Detect which cell encompasses the target text, then output its [X, Y] center coordinate. 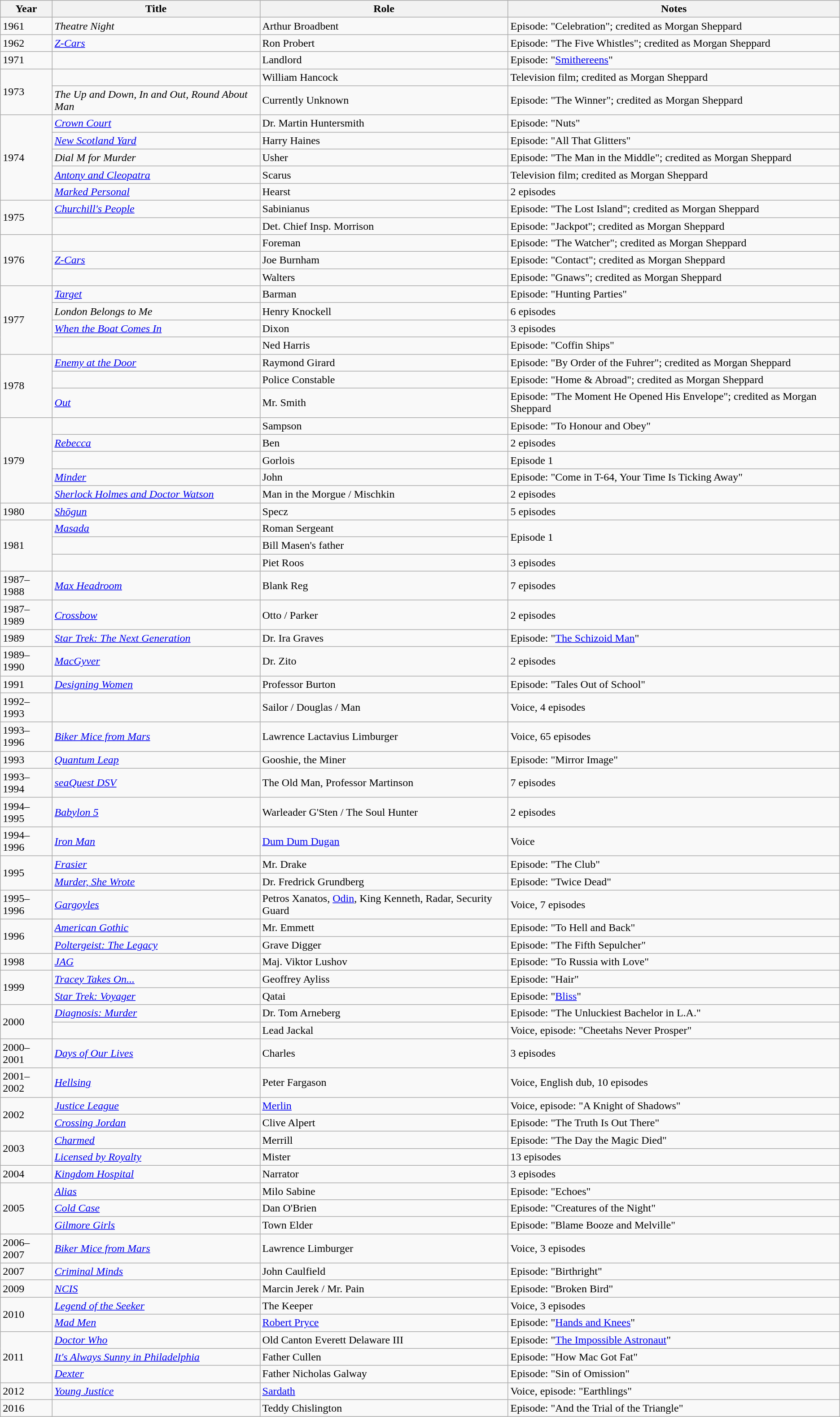
NCIS [156, 1289]
Dan O'Brien [384, 1208]
Iron Man [156, 841]
Geoffrey Ayliss [384, 979]
Quantum Leap [156, 760]
Gorlois [384, 460]
Police Constable [384, 380]
When the Boat Comes In [156, 328]
Gargoyles [156, 905]
1993–1996 [26, 737]
1987–1989 [26, 615]
Joe Burnham [384, 260]
2005 [26, 1208]
Shōgun [156, 511]
Episode: "Creatures of the Night" [674, 1208]
Enemy at the Door [156, 363]
Sherlock Holmes and Doctor Watson [156, 494]
Qatai [384, 996]
Episode: "Coffin Ships" [674, 346]
Episode: "The Unluckiest Bachelor in L.A." [674, 1013]
Episode: "To Russia with Love" [674, 962]
Ned Harris [384, 346]
MacGyver [156, 661]
Det. Chief Insp. Morrison [384, 226]
Dr. Martin Huntersmith [384, 123]
Old Canton Everett Delaware III [384, 1340]
2007 [26, 1272]
2006–2007 [26, 1248]
Charmed [156, 1140]
Lawrence Lactavius Limburger [384, 737]
Town Elder [384, 1225]
Ben [384, 443]
Dr. Tom Arneberg [384, 1013]
New Scotland Yard [156, 140]
Roman Sergeant [384, 529]
1999 [26, 988]
Cold Case [156, 1208]
Man in the Morgue / Mischkin [384, 494]
Bill Masen's father [384, 546]
Currently Unknown [384, 101]
2003 [26, 1148]
The Up and Down, In and Out, Round About Man [156, 101]
Blank Reg [384, 586]
Young Justice [156, 1391]
Dial M for Murder [156, 157]
Star Trek: The Next Generation [156, 638]
Professor Burton [384, 684]
Dr. Zito [384, 661]
Star Trek: Voyager [156, 996]
Lawrence Limburger [384, 1248]
Episode: "The Moment He Opened His Envelope"; credited as Morgan Sheppard [674, 403]
Mr. Smith [384, 403]
Episode: "Sin of Omission" [674, 1374]
Notes [674, 9]
Clive Alpert [384, 1123]
Episode: "All That Glitters" [674, 140]
Dixon [384, 328]
Piet Roos [384, 563]
seaQuest DSV [156, 783]
1961 [26, 26]
Charles [384, 1054]
Poltergeist: The Legacy [156, 945]
Episode: "Twice Dead" [674, 882]
Tracey Takes On... [156, 979]
Voice, episode: "A Knight of Shadows" [674, 1106]
London Belongs to Me [156, 311]
Crown Court [156, 123]
Voice [674, 841]
Episode: "Contact"; credited as Morgan Sheppard [674, 260]
1994–1995 [26, 812]
Episode: "Hunting Parties" [674, 294]
Doctor Who [156, 1340]
Alias [156, 1191]
Frasier [156, 864]
Mr. Drake [384, 864]
2016 [26, 1408]
Walters [384, 277]
Minder [156, 477]
1962 [26, 43]
Churchill's People [156, 209]
The Keeper [384, 1306]
Sampson [384, 426]
Rebecca [156, 443]
1971 [26, 60]
Father Cullen [384, 1357]
Milo Sabine [384, 1191]
Sabinianus [384, 209]
Maj. Viktor Lushov [384, 962]
Gooshie, the Miner [384, 760]
Harry Haines [384, 140]
Voice, episode: "Earthlings" [674, 1391]
Episode: "Hands and Knees" [674, 1323]
Episode: "The Man in the Middle"; credited as Morgan Sheppard [674, 157]
1987–1988 [26, 586]
William Hancock [384, 77]
1991 [26, 684]
John [384, 477]
1995 [26, 873]
Voice, 4 episodes [674, 707]
1981 [26, 546]
1978 [26, 386]
Crossing Jordan [156, 1123]
Arthur Broadbent [384, 26]
1979 [26, 460]
2002 [26, 1114]
Episode: "The Watcher"; credited as Morgan Sheppard [674, 243]
1974 [26, 157]
Kingdom Hospital [156, 1174]
Dr. Ira Graves [384, 638]
Sardath [384, 1391]
Episode: "The Day the Magic Died" [674, 1140]
Designing Women [156, 684]
Crossbow [156, 615]
Episode: "Come in T-64, Your Time Is Ticking Away" [674, 477]
Voice, episode: "Cheetahs Never Prosper" [674, 1030]
Episode: "Broken Bird" [674, 1289]
Teddy Chislington [384, 1408]
Episode: "Gnaws"; credited as Morgan Sheppard [674, 277]
Diagnosis: Murder [156, 1013]
Episode: "Jackpot"; credited as Morgan Sheppard [674, 226]
1973 [26, 92]
Dr. Fredrick Grundberg [384, 882]
Episode: "Nuts" [674, 123]
Marked Personal [156, 192]
Usher [384, 157]
Raymond Girard [384, 363]
Mister [384, 1157]
Criminal Minds [156, 1272]
Father Nicholas Galway [384, 1374]
Landlord [384, 60]
1975 [26, 217]
Dum Dum Dugan [384, 841]
Out [156, 403]
Foreman [384, 243]
Episode: "To Hell and Back" [674, 928]
Episode: "Bliss" [674, 996]
Sailor / Douglas / Man [384, 707]
Episode: "The Truth Is Out There" [674, 1123]
2012 [26, 1391]
JAG [156, 962]
Episode: "How Mac Got Fat" [674, 1357]
Episode: "The Fifth Sepulcher" [674, 945]
Episode: "The Impossible Astronaut" [674, 1340]
Episode: "Birthright" [674, 1272]
Henry Knockell [384, 311]
American Gothic [156, 928]
Episode: "And the Trial of the Triangle" [674, 1408]
Gilmore Girls [156, 1225]
John Caulfield [384, 1272]
2010 [26, 1314]
Episode: "To Honour and Obey" [674, 426]
The Old Man, Professor Martinson [384, 783]
Petros Xanatos, Odin, King Kenneth, Radar, Security Guard [384, 905]
Days of Our Lives [156, 1054]
Role [384, 9]
Episode: "The Lost Island"; credited as Morgan Sheppard [674, 209]
Episode: "Tales Out of School" [674, 684]
Lead Jackal [384, 1030]
1989 [26, 638]
Episode: "The Winner"; credited as Morgan Sheppard [674, 101]
Hearst [384, 192]
Voice, 7 episodes [674, 905]
Episode: "Home & Abroad"; credited as Morgan Sheppard [674, 380]
Merrill [384, 1140]
Episode: "Echoes" [674, 1191]
1998 [26, 962]
Merlin [384, 1106]
Target [156, 294]
Episode: "Blame Booze and Melville" [674, 1225]
1992–1993 [26, 707]
Narrator [384, 1174]
Max Headroom [156, 586]
Scarus [384, 175]
Voice, English dub, 10 episodes [674, 1082]
Dexter [156, 1374]
1996 [26, 936]
Murder, She Wrote [156, 882]
1993 [26, 760]
Episode: "The Schizoid Man" [674, 638]
It's Always Sunny in Philadelphia [156, 1357]
Theatre Night [156, 26]
Justice League [156, 1106]
2000 [26, 1022]
Mr. Emmett [384, 928]
Episode: "By Order of the Fuhrer"; credited as Morgan Sheppard [674, 363]
1994–1996 [26, 841]
Specz [384, 511]
Episode: "The Five Whistles"; credited as Morgan Sheppard [674, 43]
Robert Pryce [384, 1323]
Grave Digger [384, 945]
6 episodes [674, 311]
1989–1990 [26, 661]
Peter Fargason [384, 1082]
2011 [26, 1357]
Warleader G'Sten / The Soul Hunter [384, 812]
Episode: "Celebration"; credited as Morgan Sheppard [674, 26]
Marcin Jerek / Mr. Pain [384, 1289]
Voice, 65 episodes [674, 737]
1995–1996 [26, 905]
2000–2001 [26, 1054]
Masada [156, 529]
Ron Probert [384, 43]
Otto / Parker [384, 615]
Antony and Cleopatra [156, 175]
Title [156, 9]
Babylon 5 [156, 812]
Legend of the Seeker [156, 1306]
Licensed by Royalty [156, 1157]
1977 [26, 320]
1993–1994 [26, 783]
Episode: "Hair" [674, 979]
Episode: "Mirror Image" [674, 760]
Hellsing [156, 1082]
1980 [26, 511]
Episode: "Smithereens" [674, 60]
2009 [26, 1289]
1976 [26, 260]
Barman [384, 294]
Mad Men [156, 1323]
5 episodes [674, 511]
13 episodes [674, 1157]
2001–2002 [26, 1082]
Year [26, 9]
2004 [26, 1174]
Episode: "The Club" [674, 864]
